Search for the cell housing the specified text and yield its [X, Y] center coordinate. 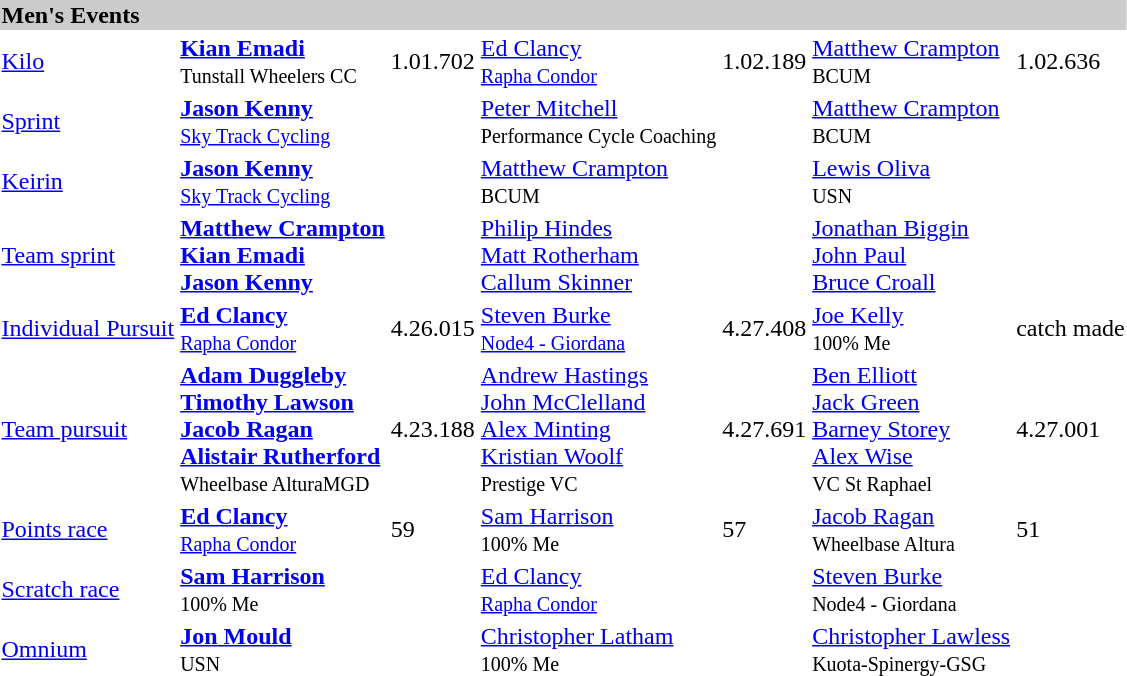
Joe Kelly100% Me [912, 328]
59 [432, 530]
Peter MitchellPerformance Cycle Coaching [598, 122]
Points race [88, 530]
Matthew CramptonKian EmadiJason Kenny [283, 255]
Andrew HastingsJohn McClellandAlex MintingKristian WoolfPrestige VC [598, 429]
1.02.189 [764, 62]
Team pursuit [88, 429]
4.27.001 [1071, 429]
Kian EmadiTunstall Wheelers CC [283, 62]
Philip HindesMatt RotherhamCallum Skinner [598, 255]
Sprint [88, 122]
Keirin [88, 182]
57 [764, 530]
4.23.188 [432, 429]
Jacob RaganWheelbase Altura [912, 530]
Scratch race [88, 590]
Adam DugglebyTimothy LawsonJacob RaganAlistair RutherfordWheelbase AlturaMGD [283, 429]
1.01.702 [432, 62]
1.02.636 [1071, 62]
Individual Pursuit [88, 328]
4.26.015 [432, 328]
catch made [1071, 328]
Ben ElliottJack GreenBarney StoreyAlex WiseVC St Raphael [912, 429]
Team sprint [88, 255]
Jonathan BigginJohn PaulBruce Croall [912, 255]
4.27.408 [764, 328]
4.27.691 [764, 429]
51 [1071, 530]
Lewis OlivaUSN [912, 182]
Men's Events [563, 15]
Kilo [88, 62]
